For the text-containing cell, return its midpoint in [x, y] coordinate format. 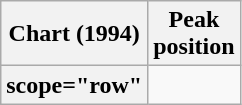
scope="row" [74, 85]
Peakposition [194, 34]
Chart (1994) [74, 34]
